For the text-containing cell, return its midpoint in [x, y] coordinate format. 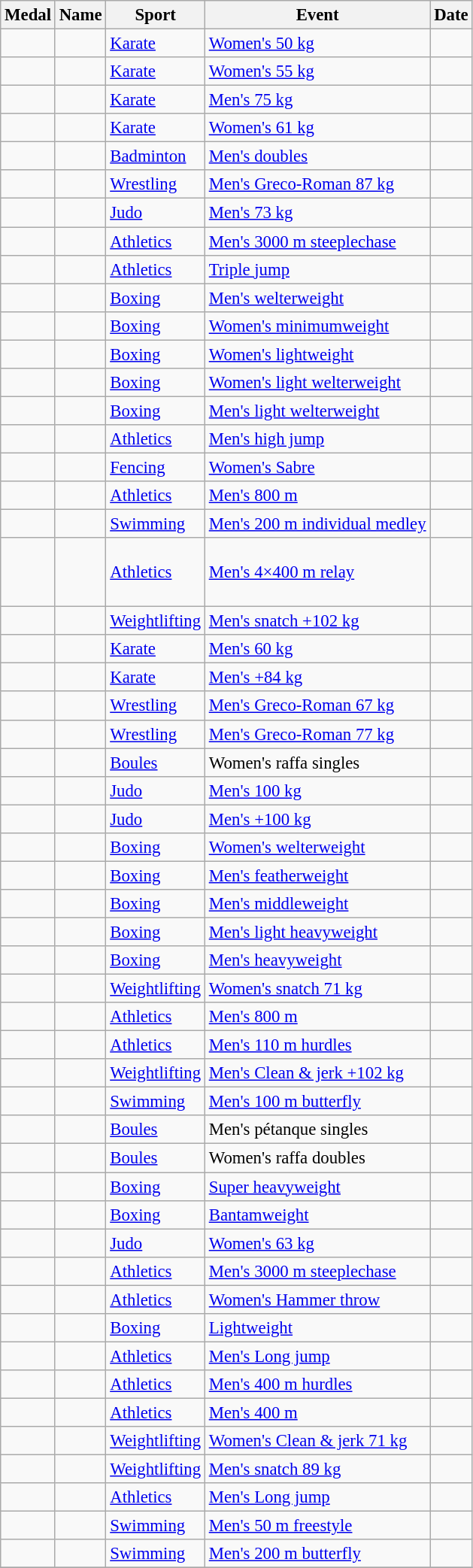
Men's light welterweight [317, 411]
Fencing [156, 467]
Men's 100 kg [317, 790]
Women's minimumweight [317, 326]
Sport [156, 15]
Men's 4×400 m relay [317, 572]
Men's 400 m hurdles [317, 1385]
Women's 61 kg [317, 128]
Badminton [156, 156]
Men's 200 m individual medley [317, 524]
Men's 110 m hurdles [317, 1045]
Name [80, 15]
Triple jump [317, 269]
Women's Hammer throw [317, 1300]
Women's lightweight [317, 354]
Men's 400 m [317, 1412]
Women's snatch 71 kg [317, 989]
Bantamweight [317, 1215]
Men's pétanque singles [317, 1130]
Women's 55 kg [317, 71]
Women's raffa singles [317, 763]
Men's high jump [317, 439]
Women's Clean & jerk 71 kg [317, 1441]
Men's light heavyweight [317, 932]
Men's snatch +102 kg [317, 621]
Women's Sabre [317, 467]
Women's raffa doubles [317, 1158]
Medal [29, 15]
Men's welterweight [317, 298]
Men's 200 m butterfly [317, 1554]
Men's 60 kg [317, 649]
Men's +100 kg [317, 819]
Women's 50 kg [317, 44]
Date [451, 15]
Event [317, 15]
Lightweight [317, 1328]
Men's Greco-Roman 77 kg [317, 734]
Men's snatch 89 kg [317, 1469]
Men's 75 kg [317, 100]
Men's Greco-Roman 67 kg [317, 706]
Women's welterweight [317, 848]
Men's Greco-Roman 87 kg [317, 184]
Men's 100 m butterfly [317, 1102]
Men's +84 kg [317, 678]
Men's 73 kg [317, 213]
Women's light welterweight [317, 383]
Men's Clean & jerk +102 kg [317, 1073]
Super heavyweight [317, 1187]
Men's featherweight [317, 875]
Men's middleweight [317, 904]
Women's 63 kg [317, 1243]
Men's heavyweight [317, 960]
Men's 50 m freestyle [317, 1526]
Men's doubles [317, 156]
